Extract the (X, Y) coordinate from the center of the cell holding the provided text.  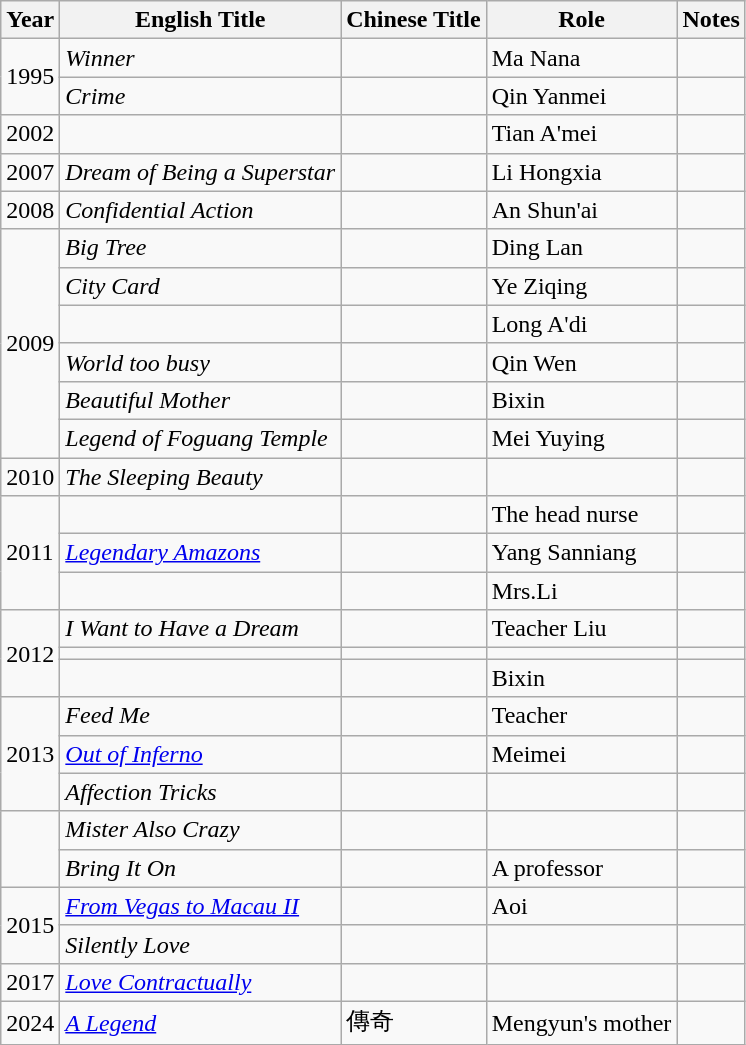
The Sleeping Beauty (200, 477)
Affection Tricks (200, 792)
2011 (30, 553)
Aoi (582, 906)
Mengyun's mother (582, 1022)
Ding Lan (582, 248)
Love Contractually (200, 982)
Qin Wen (582, 362)
Ma Nana (582, 58)
Bring It On (200, 868)
Feed Me (200, 716)
Big Tree (200, 248)
傳奇 (414, 1022)
Legendary Amazons (200, 553)
Yang Sanniang (582, 553)
I Want to Have a Dream (200, 629)
Qin Yanmei (582, 96)
The head nurse (582, 515)
2009 (30, 343)
Role (582, 20)
Notes (711, 20)
A professor (582, 868)
Legend of Foguang Temple (200, 438)
Crime (200, 96)
2017 (30, 982)
From Vegas to Macau II (200, 906)
Meimei (582, 754)
A Legend (200, 1022)
An Shun'ai (582, 210)
Beautiful Mother (200, 400)
Ye Ziqing (582, 286)
2002 (30, 134)
Mister Also Crazy (200, 830)
Teacher (582, 716)
Chinese Title (414, 20)
1995 (30, 77)
City Card (200, 286)
2013 (30, 754)
2007 (30, 172)
English Title (200, 20)
2015 (30, 925)
Out of Inferno (200, 754)
2012 (30, 654)
Dream of Being a Superstar (200, 172)
Li Hongxia (582, 172)
Confidential Action (200, 210)
2024 (30, 1022)
Teacher Liu (582, 629)
World too busy (200, 362)
Mei Yuying (582, 438)
2010 (30, 477)
Year (30, 20)
Mrs.Li (582, 591)
Silently Love (200, 944)
Tian A'mei (582, 134)
Long A'di (582, 324)
Winner (200, 58)
2008 (30, 210)
